Identify which cell holds the provided text, then report its [x, y] central coordinate. 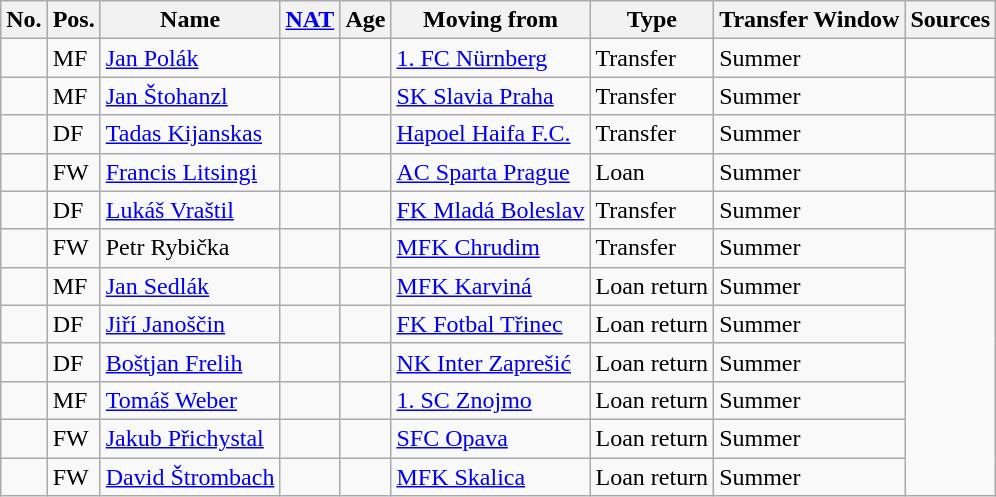
Jan Sedlák [190, 286]
1. FC Nürnberg [490, 58]
Transfer Window [810, 20]
Name [190, 20]
NK Inter Zaprešić [490, 362]
SK Slavia Praha [490, 96]
Type [652, 20]
David Štrombach [190, 477]
Petr Rybička [190, 248]
Loan [652, 172]
Pos. [74, 20]
MFK Chrudim [490, 248]
AC Sparta Prague [490, 172]
Moving from [490, 20]
NAT [310, 20]
SFC Opava [490, 438]
1. SC Znojmo [490, 400]
Boštjan Frelih [190, 362]
Jan Polák [190, 58]
Jakub Přichystal [190, 438]
Sources [950, 20]
Age [366, 20]
MFK Karviná [490, 286]
FK Fotbal Třinec [490, 324]
MFK Skalica [490, 477]
Francis Litsingi [190, 172]
Jiří Janoščin [190, 324]
FK Mladá Boleslav [490, 210]
Jan Štohanzl [190, 96]
Hapoel Haifa F.C. [490, 134]
Tadas Kijanskas [190, 134]
Lukáš Vraštil [190, 210]
Tomáš Weber [190, 400]
No. [24, 20]
